Return (x, y) of the center of cell containing provided text 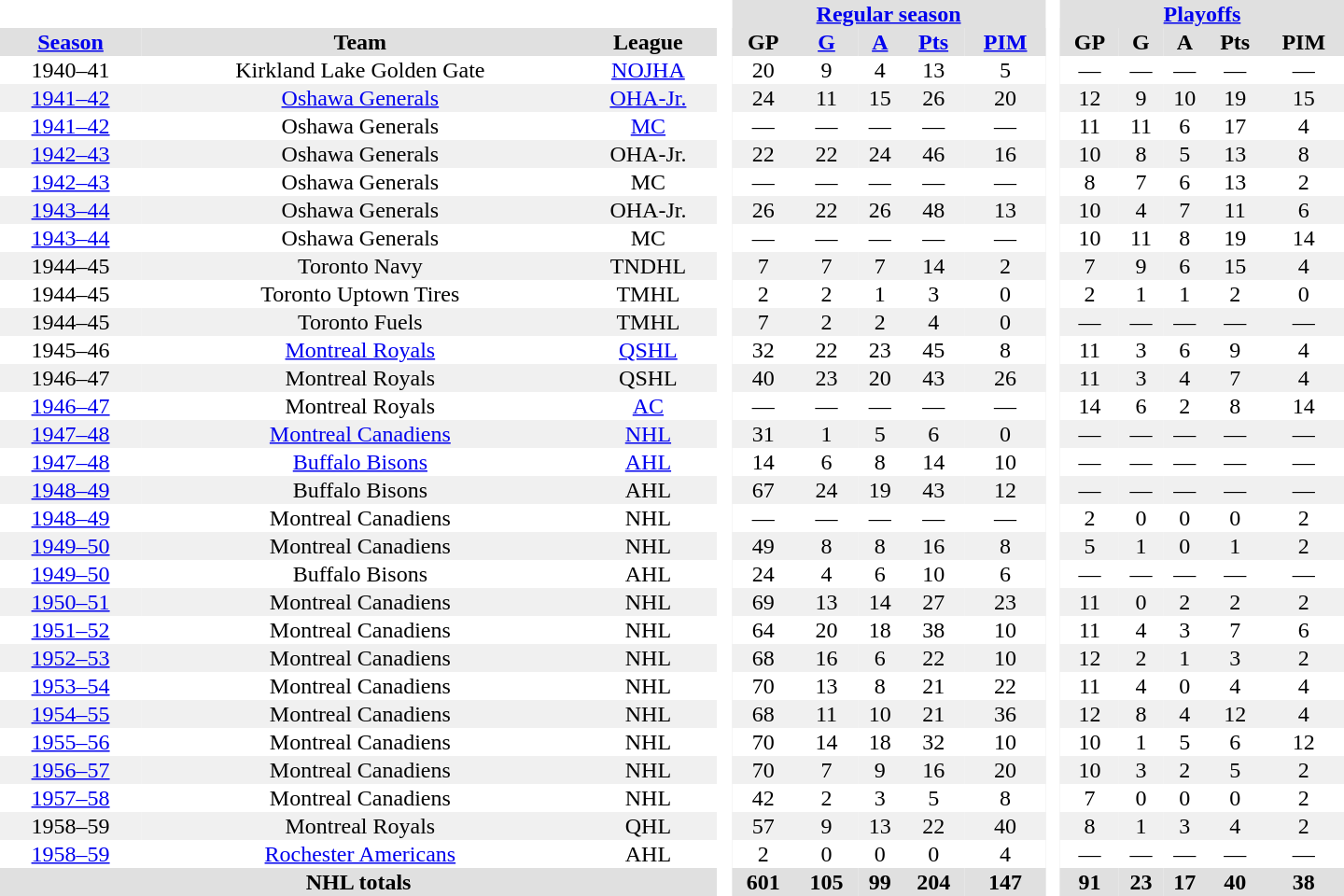
67 (763, 490)
601 (763, 882)
48 (933, 210)
Regular season (889, 14)
42 (763, 798)
Rochester Americans (360, 854)
Toronto Uptown Tires (360, 294)
64 (763, 630)
204 (933, 882)
1956–57 (71, 770)
1957–58 (71, 798)
League (649, 42)
AC (649, 406)
69 (763, 602)
105 (827, 882)
1952–53 (71, 658)
1940–41 (71, 70)
Season (71, 42)
Toronto Navy (360, 266)
45 (933, 350)
Toronto Fuels (360, 322)
NHL totals (358, 882)
99 (879, 882)
1953–54 (71, 686)
147 (1005, 882)
31 (763, 434)
Playoffs (1202, 14)
49 (763, 546)
91 (1090, 882)
57 (763, 826)
36 (1005, 714)
1945–46 (71, 350)
27 (933, 602)
46 (933, 154)
1954–55 (71, 714)
Kirkland Lake Golden Gate (360, 70)
Team (360, 42)
1950–51 (71, 602)
1955–56 (71, 742)
TNDHL (649, 266)
QHL (649, 826)
1951–52 (71, 630)
NOJHA (649, 70)
